Locate the cell with the specified text and output its (x, y) center coordinate. 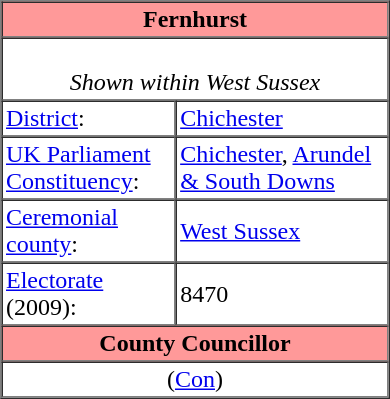
8470 (282, 294)
County Councillor (196, 344)
West Sussex (282, 232)
Ceremonial county: (89, 232)
Chichester, Arundel & South Downs (282, 168)
Chichester (282, 118)
Shown within West Sussex (196, 70)
District: (89, 118)
(Con) (196, 380)
Fernhurst (196, 20)
Electorate (2009): (89, 294)
UK Parliament Constituency: (89, 168)
